Detect which cell encompasses the target text, then output its (x, y) center coordinate. 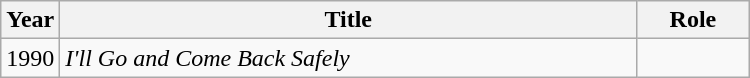
Year (30, 20)
Title (348, 20)
1990 (30, 58)
Role (694, 20)
I'll Go and Come Back Safely (348, 58)
